Extract the [X, Y] coordinate from the center of the cell holding the provided text.  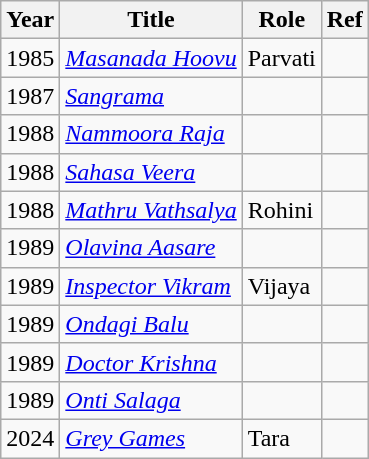
1985 [30, 58]
Olavina Aasare [151, 248]
Doctor Krishna [151, 362]
Ref [344, 20]
Tara [282, 438]
Year [30, 20]
Vijaya [282, 286]
Onti Salaga [151, 400]
Nammoora Raja [151, 134]
Sangrama [151, 96]
Parvati [282, 58]
Sahasa Veera [151, 172]
Ondagi Balu [151, 324]
Inspector Vikram [151, 286]
Role [282, 20]
2024 [30, 438]
Title [151, 20]
Grey Games [151, 438]
1987 [30, 96]
Masanada Hoovu [151, 58]
Mathru Vathsalya [151, 210]
Rohini [282, 210]
